Scan for the cell matching the given text and deliver its [x, y] coordinate at center. 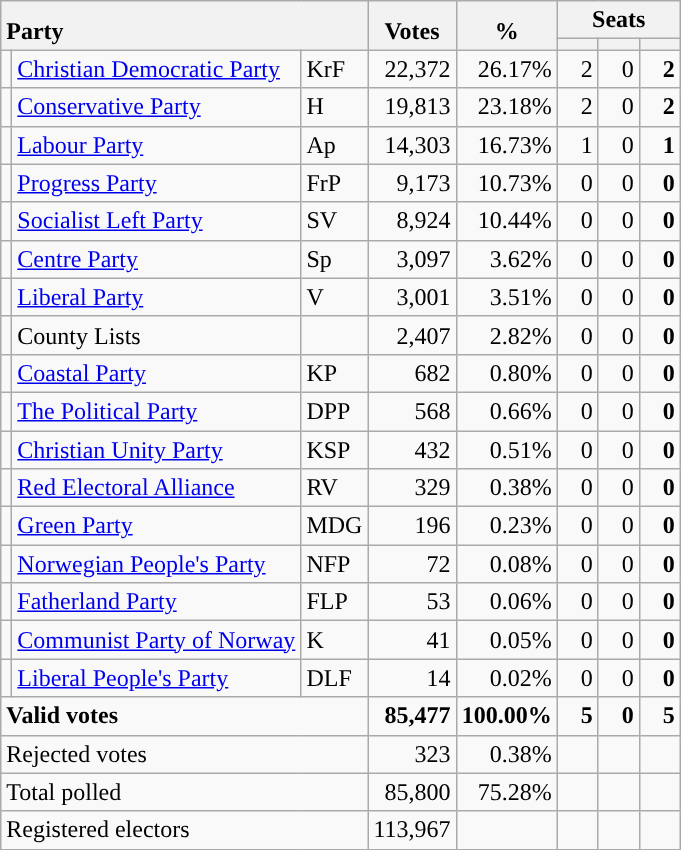
Labour Party [156, 145]
NFP [334, 564]
2.82% [506, 335]
329 [412, 488]
SV [334, 221]
K [334, 640]
113,967 [412, 830]
KrF [334, 69]
85,800 [412, 792]
Votes [412, 26]
Conservative Party [156, 107]
FrP [334, 183]
County Lists [156, 335]
0.66% [506, 411]
3.62% [506, 259]
Liberal Party [156, 297]
% [506, 26]
72 [412, 564]
3,097 [412, 259]
Socialist Left Party [156, 221]
Valid votes [184, 716]
0.02% [506, 678]
Progress Party [156, 183]
432 [412, 449]
100.00% [506, 716]
41 [412, 640]
Registered electors [184, 830]
568 [412, 411]
14 [412, 678]
RV [334, 488]
DLF [334, 678]
0.06% [506, 602]
75.28% [506, 792]
Rejected votes [184, 754]
23.18% [506, 107]
682 [412, 373]
Liberal People's Party [156, 678]
16.73% [506, 145]
0.08% [506, 564]
2,407 [412, 335]
MDG [334, 526]
Communist Party of Norway [156, 640]
DPP [334, 411]
V [334, 297]
Sp [334, 259]
Fatherland Party [156, 602]
8,924 [412, 221]
Total polled [184, 792]
0.05% [506, 640]
0.23% [506, 526]
19,813 [412, 107]
Christian Democratic Party [156, 69]
KP [334, 373]
Green Party [156, 526]
9,173 [412, 183]
KSP [334, 449]
0.80% [506, 373]
3.51% [506, 297]
H [334, 107]
Party [184, 26]
53 [412, 602]
The Political Party [156, 411]
10.44% [506, 221]
196 [412, 526]
FLP [334, 602]
Ap [334, 145]
22,372 [412, 69]
Centre Party [156, 259]
14,303 [412, 145]
323 [412, 754]
Christian Unity Party [156, 449]
0.51% [506, 449]
10.73% [506, 183]
Norwegian People's Party [156, 564]
26.17% [506, 69]
Red Electoral Alliance [156, 488]
85,477 [412, 716]
Coastal Party [156, 373]
3,001 [412, 297]
Seats [618, 20]
